Provide the [X, Y] coordinate of the cell's center where the given text is located.  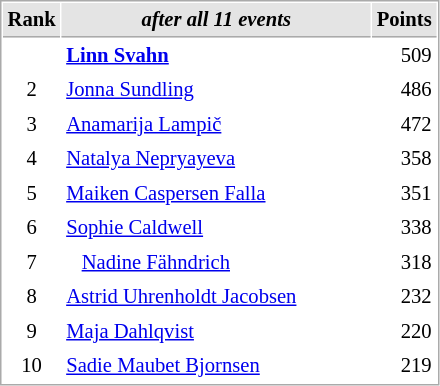
2 [32, 90]
219 [404, 366]
after all 11 events [216, 20]
Natalya Nepryayeva [216, 158]
10 [32, 366]
351 [404, 194]
4 [32, 158]
Linn Svahn [216, 56]
5 [32, 194]
232 [404, 296]
358 [404, 158]
472 [404, 124]
6 [32, 228]
8 [32, 296]
7 [32, 262]
3 [32, 124]
Maja Dahlqvist [216, 332]
Astrid Uhrenholdt Jacobsen [216, 296]
Jonna Sundling [216, 90]
Sadie Maubet Bjornsen [216, 366]
486 [404, 90]
338 [404, 228]
Sophie Caldwell [216, 228]
318 [404, 262]
Nadine Fähndrich [216, 262]
Rank [32, 20]
220 [404, 332]
9 [32, 332]
509 [404, 56]
Points [404, 20]
Maiken Caspersen Falla [216, 194]
Anamarija Lampič [216, 124]
